Detect which cell encompasses the target text, then output its [X, Y] center coordinate. 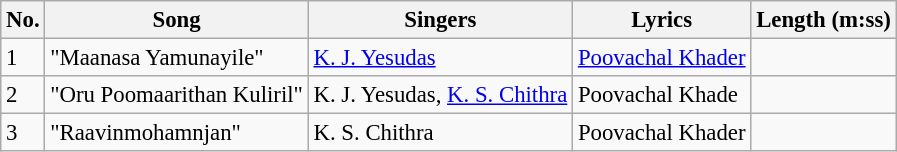
"Oru Poomaarithan Kuliril" [176, 95]
3 [23, 133]
"Raavinmohamnjan" [176, 133]
Poovachal Khade [662, 95]
2 [23, 95]
Song [176, 20]
K. J. Yesudas [440, 58]
No. [23, 20]
Lyrics [662, 20]
1 [23, 58]
Singers [440, 20]
"Maanasa Yamunayile" [176, 58]
Length (m:ss) [824, 20]
K. J. Yesudas, K. S. Chithra [440, 95]
K. S. Chithra [440, 133]
